Output the (X, Y) coordinate of the center of the cell containing the given text.  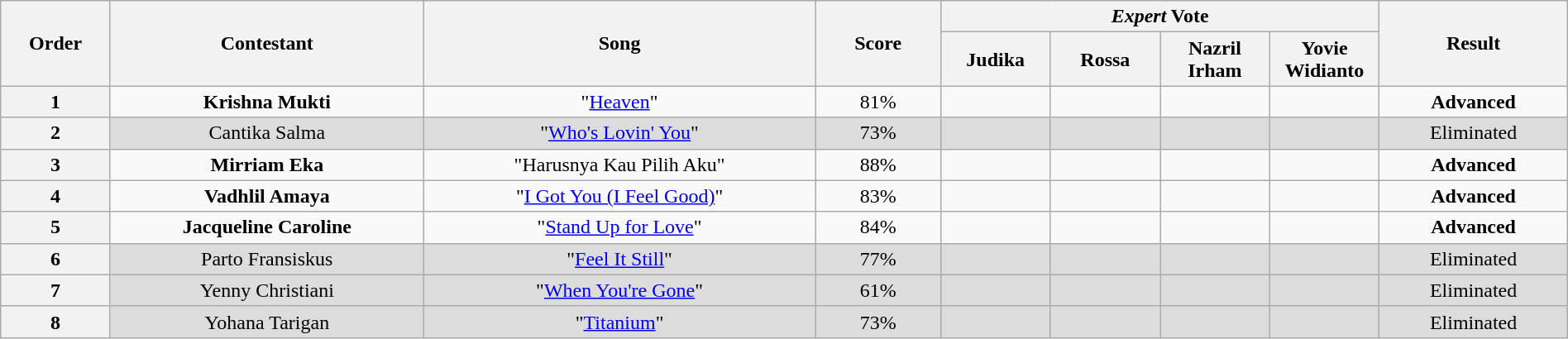
81% (878, 102)
Result (1474, 43)
Yenny Christiani (266, 290)
"I Got You (I Feel Good)" (619, 196)
Rossa (1105, 60)
Expert Vote (1159, 17)
1 (56, 102)
Score (878, 43)
Yohana Tarigan (266, 322)
Song (619, 43)
"Heaven" (619, 102)
"Harusnya Kau Pilih Aku" (619, 165)
7 (56, 290)
4 (56, 196)
Krishna Mukti (266, 102)
Yovie Widianto (1325, 60)
Cantika Salma (266, 133)
Order (56, 43)
83% (878, 196)
"Titanium" (619, 322)
6 (56, 259)
Contestant (266, 43)
Nazril Irham (1216, 60)
61% (878, 290)
5 (56, 227)
Judika (996, 60)
"Who's Lovin' You" (619, 133)
Jacqueline Caroline (266, 227)
"Stand Up for Love" (619, 227)
Parto Fransiskus (266, 259)
88% (878, 165)
2 (56, 133)
Vadhlil Amaya (266, 196)
Mirriam Eka (266, 165)
8 (56, 322)
77% (878, 259)
"When You're Gone" (619, 290)
3 (56, 165)
"Feel It Still" (619, 259)
84% (878, 227)
